Identify which cell holds the provided text, then report its (X, Y) central coordinate. 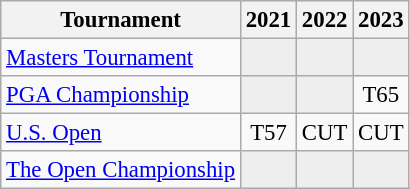
2021 (268, 20)
PGA Championship (121, 95)
The Open Championship (121, 170)
2023 (381, 20)
T65 (381, 95)
2022 (325, 20)
T57 (268, 133)
Tournament (121, 20)
Masters Tournament (121, 58)
U.S. Open (121, 133)
